Pinpoint the cell where the given text exists, returning its [X, Y] midpoint coordinate. 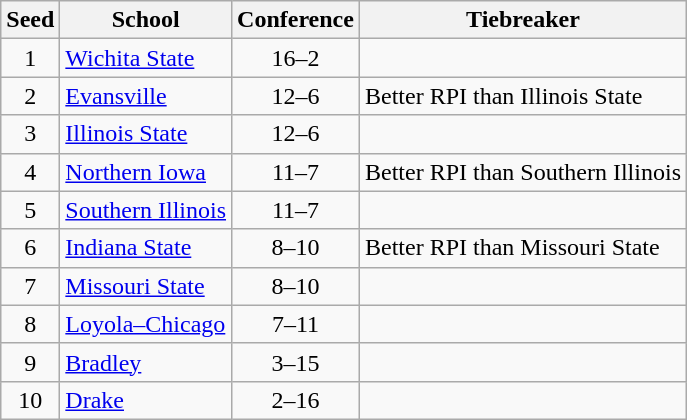
Loyola–Chicago [146, 324]
3–15 [296, 362]
6 [30, 248]
Conference [296, 20]
9 [30, 362]
5 [30, 210]
Southern Illinois [146, 210]
Illinois State [146, 134]
Better RPI than Southern Illinois [522, 172]
Missouri State [146, 286]
4 [30, 172]
Wichita State [146, 58]
Tiebreaker [522, 20]
7 [30, 286]
Evansville [146, 96]
1 [30, 58]
Indiana State [146, 248]
16–2 [296, 58]
10 [30, 400]
Drake [146, 400]
Bradley [146, 362]
2–16 [296, 400]
Better RPI than Illinois State [522, 96]
Seed [30, 20]
Better RPI than Missouri State [522, 248]
School [146, 20]
3 [30, 134]
Northern Iowa [146, 172]
7–11 [296, 324]
2 [30, 96]
8 [30, 324]
